Extract the [x, y] coordinate from the center of the cell holding the provided text.  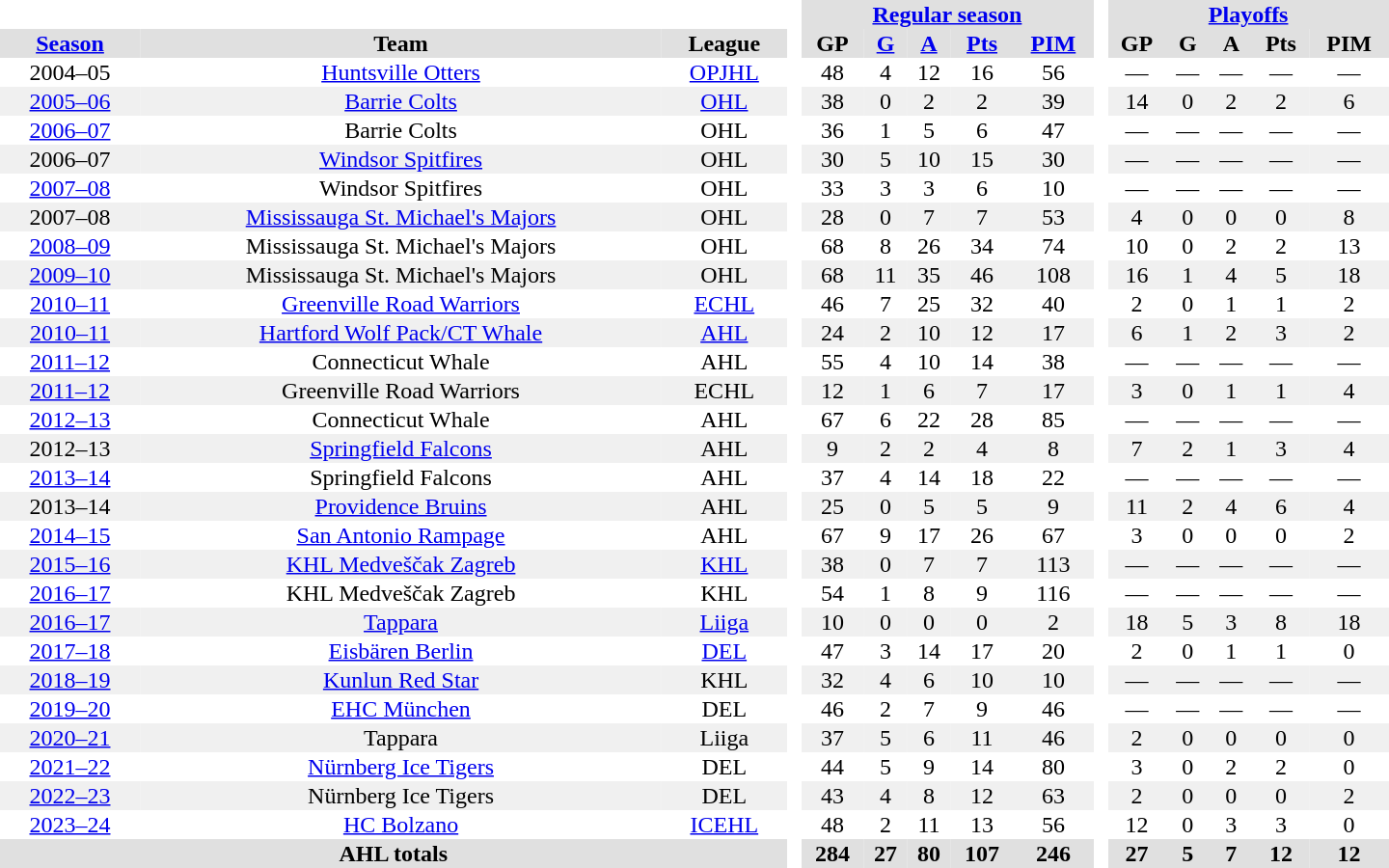
2023–24 [69, 825]
74 [1053, 246]
AHL totals [394, 854]
2019–20 [69, 709]
2008–09 [69, 246]
107 [982, 854]
35 [930, 275]
2018–19 [69, 680]
113 [1053, 564]
24 [833, 333]
Team [401, 43]
53 [1053, 217]
55 [833, 362]
2020–21 [69, 738]
EHC München [401, 709]
246 [1053, 854]
63 [1053, 796]
Season [69, 43]
34 [982, 246]
2014–15 [69, 535]
Playoffs [1248, 14]
2021–22 [69, 767]
2005–06 [69, 101]
2017–18 [69, 651]
39 [1053, 101]
284 [833, 854]
20 [1053, 651]
2004–05 [69, 72]
85 [1053, 420]
54 [833, 593]
League [723, 43]
San Antonio Rampage [401, 535]
40 [1053, 304]
Huntsville Otters [401, 72]
Regular season [947, 14]
43 [833, 796]
44 [833, 767]
Kunlun Red Star [401, 680]
Hartford Wolf Pack/CT Whale [401, 333]
2022–23 [69, 796]
HC Bolzano [401, 825]
116 [1053, 593]
108 [1053, 275]
2015–16 [69, 564]
36 [833, 130]
Providence Bruins [401, 506]
15 [982, 159]
Eisbären Berlin [401, 651]
33 [833, 188]
2009–10 [69, 275]
OPJHL [723, 72]
ICEHL [723, 825]
